Locate the cell with the specified text and output its (X, Y) center coordinate. 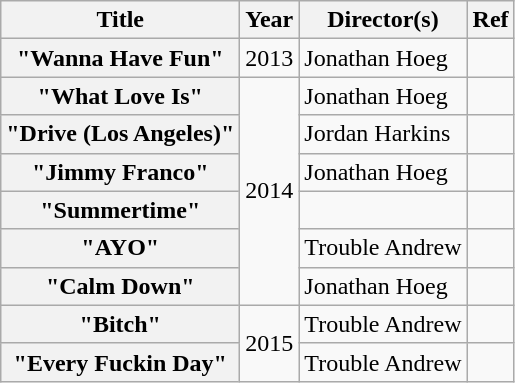
"AYO" (120, 248)
"Drive (Los Angeles)" (120, 134)
"Bitch" (120, 324)
Year (270, 20)
2015 (270, 343)
Title (120, 20)
2013 (270, 58)
"Summertime" (120, 210)
Director(s) (383, 20)
"Jimmy Franco" (120, 172)
2014 (270, 191)
"Wanna Have Fun" (120, 58)
"Every Fuckin Day" (120, 362)
Ref (490, 20)
"Calm Down" (120, 286)
"What Love Is" (120, 96)
Jordan Harkins (383, 134)
